Return (x, y) of the center of cell containing provided text 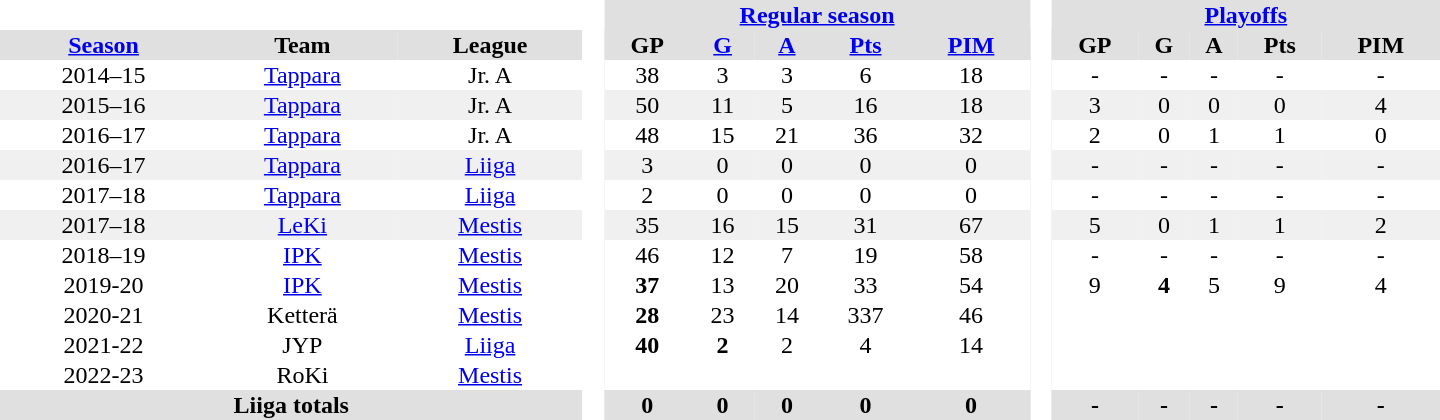
RoKi (302, 375)
11 (722, 105)
Playoffs (1246, 15)
2022-23 (104, 375)
LeKi (302, 225)
21 (787, 135)
28 (648, 315)
50 (648, 105)
2019-20 (104, 285)
Season (104, 45)
Team (302, 45)
6 (866, 75)
Ketterä (302, 315)
2014–15 (104, 75)
13 (722, 285)
54 (971, 285)
JYP (302, 345)
67 (971, 225)
20 (787, 285)
League (490, 45)
337 (866, 315)
Regular season (817, 15)
32 (971, 135)
58 (971, 255)
23 (722, 315)
48 (648, 135)
35 (648, 225)
33 (866, 285)
36 (866, 135)
12 (722, 255)
38 (648, 75)
Liiga totals (292, 405)
2018–19 (104, 255)
2021-22 (104, 345)
7 (787, 255)
40 (648, 345)
2015–16 (104, 105)
37 (648, 285)
19 (866, 255)
31 (866, 225)
2020-21 (104, 315)
